Pinpoint the cell where the given text exists, returning its [X, Y] midpoint coordinate. 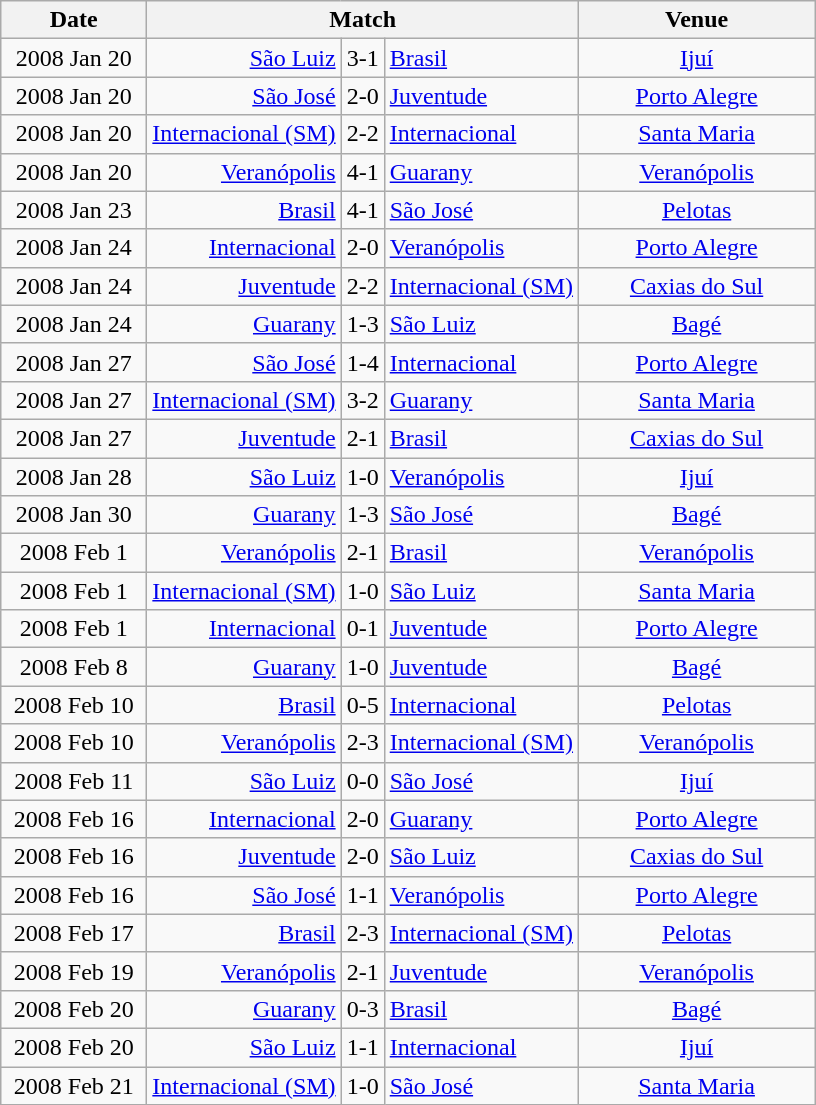
3-1 [362, 58]
2008 Feb 21 [74, 1085]
Match [363, 20]
Date [74, 20]
0-0 [362, 781]
2008 Jan 23 [74, 210]
0-3 [362, 1009]
3-2 [362, 400]
1-4 [362, 362]
2008 Jan 30 [74, 515]
0-5 [362, 705]
2008 Feb 17 [74, 933]
0-1 [362, 629]
2008 Feb 8 [74, 667]
2008 Feb 19 [74, 971]
Venue [697, 20]
2008 Jan 28 [74, 477]
2008 Feb 11 [74, 781]
